Locate the cell with the specified text and output its (x, y) center coordinate. 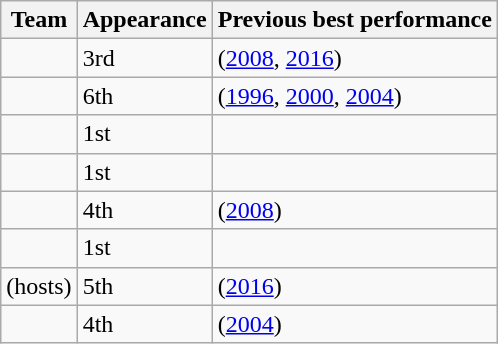
Previous best performance (354, 20)
(2008) (354, 210)
(2008, 2016) (354, 58)
5th (144, 286)
Appearance (144, 20)
(2004) (354, 324)
3rd (144, 58)
(2016) (354, 286)
Team (39, 20)
(1996, 2000, 2004) (354, 96)
6th (144, 96)
(hosts) (39, 286)
